Locate the cell with the specified text and output its (X, Y) center coordinate. 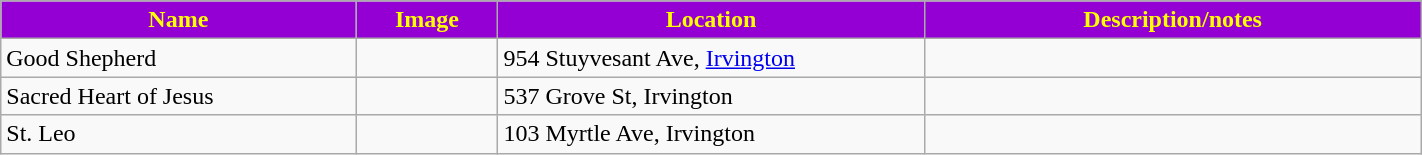
Image (427, 20)
Name (178, 20)
Good Shepherd (178, 58)
Location (711, 20)
Description/notes (1172, 20)
954 Stuyvesant Ave, Irvington (711, 58)
Sacred Heart of Jesus (178, 96)
St. Leo (178, 134)
537 Grove St, Irvington (711, 96)
103 Myrtle Ave, Irvington (711, 134)
